Output the [X, Y] coordinate of the center of the cell containing the given text.  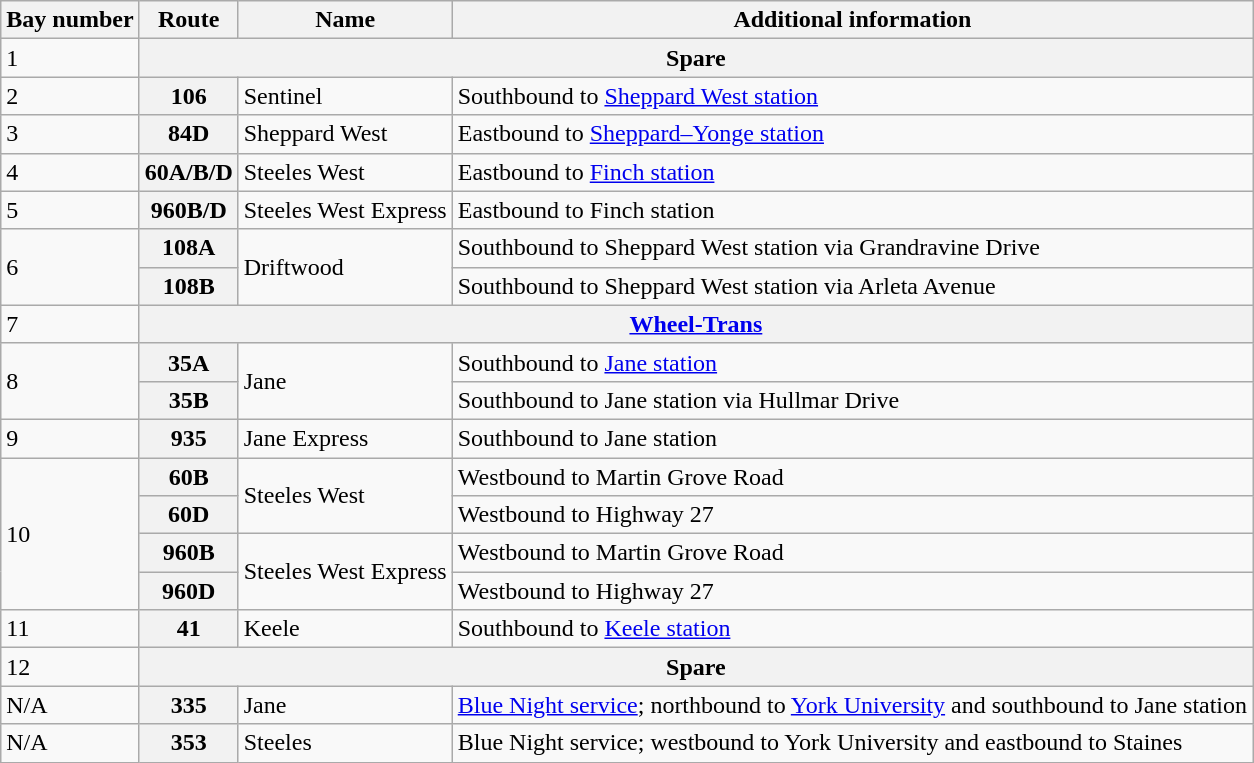
108B [188, 286]
Additional information [852, 20]
7 [70, 324]
3 [70, 134]
Blue Night service; northbound to York University and southbound to Jane station [852, 705]
41 [188, 629]
108A [188, 248]
9 [70, 438]
11 [70, 629]
60B [188, 477]
935 [188, 438]
1 [70, 58]
Southbound to Sheppard West station via Arleta Avenue [852, 286]
Southbound to Sheppard West station via Grandravine Drive [852, 248]
960B/D [188, 210]
5 [70, 210]
Name [345, 20]
Driftwood [345, 267]
35A [188, 362]
Eastbound to Sheppard–Yonge station [852, 134]
Blue Night service; westbound to York University and eastbound to Staines [852, 743]
8 [70, 381]
12 [70, 667]
6 [70, 267]
Bay number [70, 20]
35B [188, 400]
106 [188, 96]
960D [188, 591]
2 [70, 96]
84D [188, 134]
60D [188, 515]
Sheppard West [345, 134]
Southbound to Jane station via Hullmar Drive [852, 400]
Southbound to Keele station [852, 629]
10 [70, 534]
Steeles [345, 743]
960B [188, 553]
Jane Express [345, 438]
60A/B/D [188, 172]
Route [188, 20]
4 [70, 172]
Sentinel [345, 96]
Wheel-Trans [696, 324]
335 [188, 705]
353 [188, 743]
Keele [345, 629]
Southbound to Sheppard West station [852, 96]
